Provide the (x, y) coordinate of the cell's center where the given text is located.  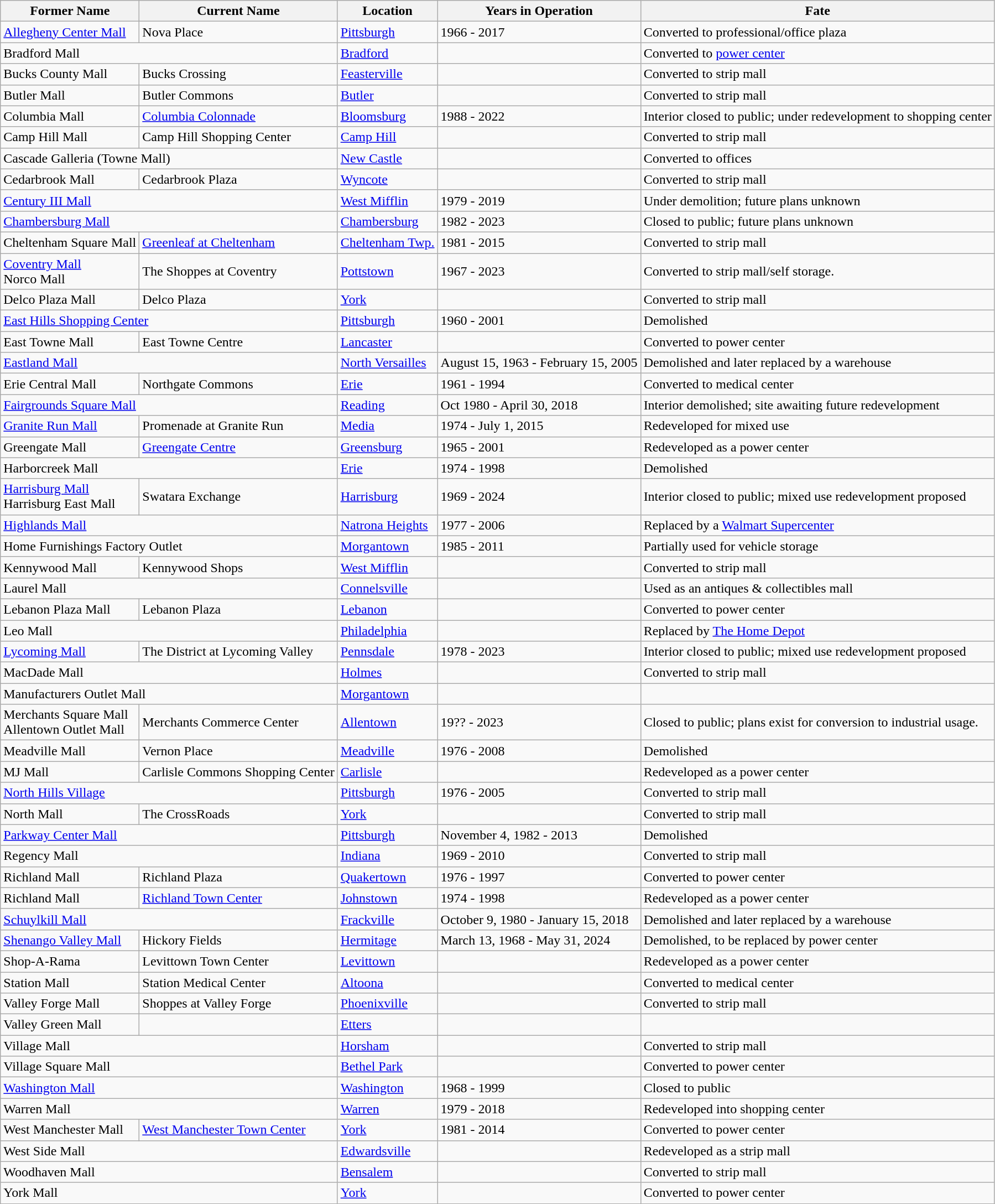
Camp Hill (387, 137)
MJ Mall (70, 772)
Valley Green Mall (70, 1025)
Washington Mall (169, 1088)
North Versailles (387, 363)
Eastland Mall (169, 363)
Laurel Mall (169, 588)
Former Name (70, 11)
Nova Place (238, 32)
1988 - 2022 (539, 116)
Redeveloped as a strip mall (817, 1151)
West Side Mall (169, 1151)
Closed to public; plans exist for conversion to industrial usage. (817, 723)
Delco Plaza (238, 300)
Allegheny Center Mall (70, 32)
1966 - 2017 (539, 32)
Converted to professional/office plaza (817, 32)
Home Furnishings Factory Outlet (169, 546)
1976 - 2005 (539, 793)
1967 - 2023 (539, 271)
Altoona (387, 982)
Richland Town Center (238, 898)
Converted to offices (817, 158)
Bucks County Mall (70, 74)
Harborcreek Mall (169, 468)
Highlands Mall (169, 525)
Manufacturers Outlet Mall (169, 694)
1969 - 2010 (539, 856)
1961 - 1994 (539, 384)
North Mall (70, 814)
MacDade Mall (169, 673)
1981 - 2015 (539, 242)
Natrona Heights (387, 525)
Lancaster (387, 342)
The District at Lycoming Valley (238, 652)
Bethel Park (387, 1067)
Converted to strip mall/self storage. (817, 271)
Meadville (387, 751)
Vernon Place (238, 751)
Pottstown (387, 271)
Parkway Center Mall (169, 835)
1969 - 2024 (539, 497)
New Castle (387, 158)
Lebanon Plaza (238, 609)
1985 - 2011 (539, 546)
West Manchester Mall (70, 1130)
Years in Operation (539, 11)
Valley Forge Mall (70, 1004)
Woodhaven Mall (169, 1172)
Butler Commons (238, 95)
Harrisburg MallHarrisburg East Mall (70, 497)
Horsham (387, 1046)
Greengate Mall (70, 447)
Lycoming Mall (70, 652)
August 15, 1963 - February 15, 2005 (539, 363)
Oct 1980 - April 30, 2018 (539, 405)
October 9, 1980 - January 15, 2018 (539, 919)
Frackville (387, 919)
19?? - 2023 (539, 723)
Edwardsville (387, 1151)
Current Name (238, 11)
Camp Hill Mall (70, 137)
Kennywood Mall (70, 567)
Cedarbrook Plaza (238, 179)
Shenango Valley Mall (70, 940)
Merchants Commerce Center (238, 723)
Interior demolished; site awaiting future redevelopment (817, 405)
Camp Hill Shopping Center (238, 137)
The Shoppes at Coventry (238, 271)
York Mall (169, 1193)
Leo Mall (169, 630)
November 4, 1982 - 2013 (539, 835)
Feasterville (387, 74)
Swatara Exchange (238, 497)
Century III Mall (169, 200)
Hermitage (387, 940)
Cheltenham Twp. (387, 242)
Holmes (387, 673)
Columbia Mall (70, 116)
Promenade at Granite Run (238, 426)
Bradford (387, 53)
West Manchester Town Center (238, 1130)
Granite Run Mall (70, 426)
Erie Central Mall (70, 384)
Philadelphia (387, 630)
Levittown (387, 961)
Shop-A-Rama (70, 961)
Fairgrounds Square Mall (169, 405)
Coventry MallNorco Mall (70, 271)
1976 - 2008 (539, 751)
Warren Mall (169, 1109)
Regency Mall (169, 856)
1960 - 2001 (539, 321)
East Towne Mall (70, 342)
Location (387, 11)
Redeveloped into shopping center (817, 1109)
1981 - 2014 (539, 1130)
The CrossRoads (238, 814)
Quakertown (387, 877)
Partially used for vehicle storage (817, 546)
Schuylkill Mall (169, 919)
Warren (387, 1109)
1979 - 2019 (539, 200)
Interior closed to public; under redevelopment to shopping center (817, 116)
1977 - 2006 (539, 525)
Village Square Mall (169, 1067)
Greengate Centre (238, 447)
Wyncote (387, 179)
Demolished, to be replaced by power center (817, 940)
Indiana (387, 856)
Merchants Square MallAllentown Outlet Mall (70, 723)
Hickory Fields (238, 940)
Redeveloped for mixed use (817, 426)
Butler (387, 95)
1965 - 2001 (539, 447)
Cascade Galleria (Towne Mall) (169, 158)
Fate (817, 11)
1978 - 2023 (539, 652)
1974 - July 1, 2015 (539, 426)
March 13, 1968 - May 31, 2024 (539, 940)
Etters (387, 1025)
Phoenixville (387, 1004)
Village Mall (169, 1046)
Butler Mall (70, 95)
Kennywood Shops (238, 567)
Greensburg (387, 447)
Station Mall (70, 982)
Greenleaf at Cheltenham (238, 242)
Meadville Mall (70, 751)
Closed to public; future plans unknown (817, 221)
East Hills Shopping Center (169, 321)
1976 - 1997 (539, 877)
Johnstown (387, 898)
Cedarbrook Mall (70, 179)
Columbia Colonnade (238, 116)
Harrisburg (387, 497)
Replaced by a Walmart Supercenter (817, 525)
Shoppes at Valley Forge (238, 1004)
Carlisle (387, 772)
Under demolition; future plans unknown (817, 200)
North Hills Village (169, 793)
1979 - 2018 (539, 1109)
Lebanon (387, 609)
Media (387, 426)
Bloomsburg (387, 116)
Bensalem (387, 1172)
Used as an antiques & collectibles mall (817, 588)
Washington (387, 1088)
1968 - 1999 (539, 1088)
Bradford Mall (169, 53)
Richland Plaza (238, 877)
Delco Plaza Mall (70, 300)
Lebanon Plaza Mall (70, 609)
Bucks Crossing (238, 74)
Closed to public (817, 1088)
1982 - 2023 (539, 221)
Station Medical Center (238, 982)
Connelsville (387, 588)
Chambersburg Mall (169, 221)
East Towne Centre (238, 342)
Pennsdale (387, 652)
Levittown Town Center (238, 961)
Carlisle Commons Shopping Center (238, 772)
Northgate Commons (238, 384)
Chambersburg (387, 221)
Replaced by The Home Depot (817, 630)
Allentown (387, 723)
Cheltenham Square Mall (70, 242)
Reading (387, 405)
